Provide the [X, Y] coordinate of the cell's center where the given text is located.  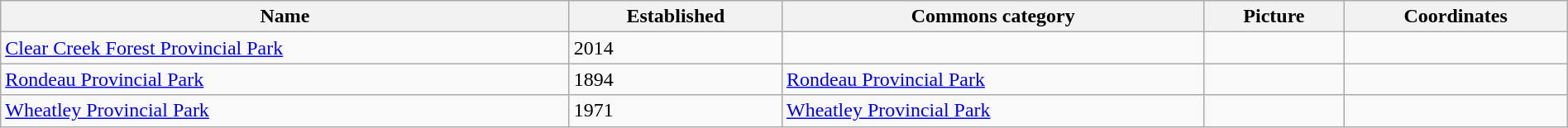
1894 [675, 79]
1971 [675, 111]
Established [675, 17]
Coordinates [1456, 17]
Clear Creek Forest Provincial Park [285, 48]
Name [285, 17]
Commons category [992, 17]
Picture [1274, 17]
2014 [675, 48]
